From the cell containing the given text, extract its center point as [X, Y] coordinate. 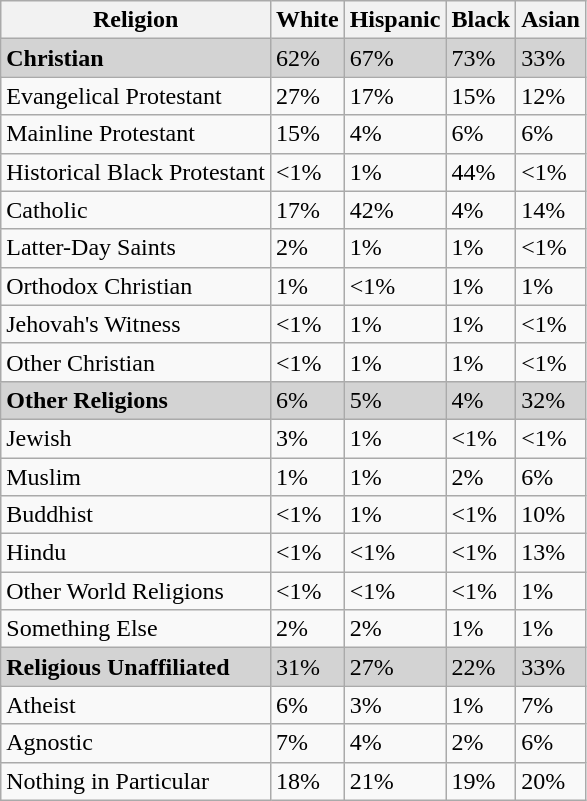
22% [481, 667]
Asian [551, 20]
10% [551, 515]
Other World Religions [136, 591]
White [307, 20]
14% [551, 210]
Agnostic [136, 743]
19% [481, 781]
62% [307, 58]
Buddhist [136, 515]
Hispanic [395, 20]
Jehovah's Witness [136, 324]
12% [551, 96]
Black [481, 20]
67% [395, 58]
Religious Unaffiliated [136, 667]
Orthodox Christian [136, 286]
Nothing in Particular [136, 781]
Atheist [136, 705]
Catholic [136, 210]
Other Religions [136, 400]
Christian [136, 58]
44% [481, 172]
Religion [136, 20]
Hindu [136, 553]
Latter-Day Saints [136, 248]
21% [395, 781]
13% [551, 553]
31% [307, 667]
Jewish [136, 438]
Muslim [136, 477]
32% [551, 400]
5% [395, 400]
Evangelical Protestant [136, 96]
73% [481, 58]
Mainline Protestant [136, 134]
Something Else [136, 629]
42% [395, 210]
Historical Black Protestant [136, 172]
20% [551, 781]
Other Christian [136, 362]
18% [307, 781]
